Capture the cell that displays the provided text and extract its (x, y) central coordinate. 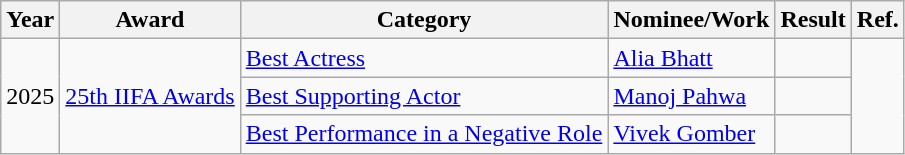
Award (150, 20)
Alia Bhatt (692, 58)
Ref. (878, 20)
Category (424, 20)
Best Performance in a Negative Role (424, 134)
Year (30, 20)
Manoj Pahwa (692, 96)
Best Supporting Actor (424, 96)
Best Actress (424, 58)
Result (813, 20)
2025 (30, 96)
Vivek Gomber (692, 134)
25th IIFA Awards (150, 96)
Nominee/Work (692, 20)
